From the cell containing the given text, extract its center point as [x, y] coordinate. 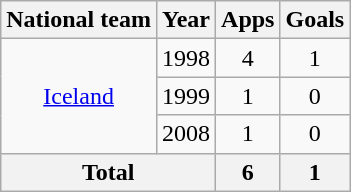
Total [108, 172]
1998 [186, 58]
1999 [186, 96]
Year [186, 20]
6 [248, 172]
Iceland [79, 96]
4 [248, 58]
National team [79, 20]
Goals [315, 20]
Apps [248, 20]
2008 [186, 134]
